Return [X, Y] of the center of cell containing provided text 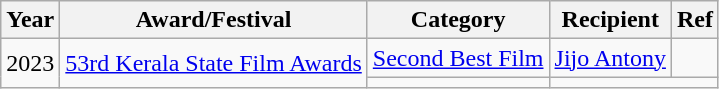
Jijo Antony [610, 58]
53rd Kerala State Film Awards [214, 64]
Second Best Film [458, 58]
Award/Festival [214, 20]
Category [458, 20]
Recipient [610, 20]
Year [30, 20]
2023 [30, 64]
Ref [694, 20]
